Extract the (x, y) coordinate from the center of the cell holding the provided text.  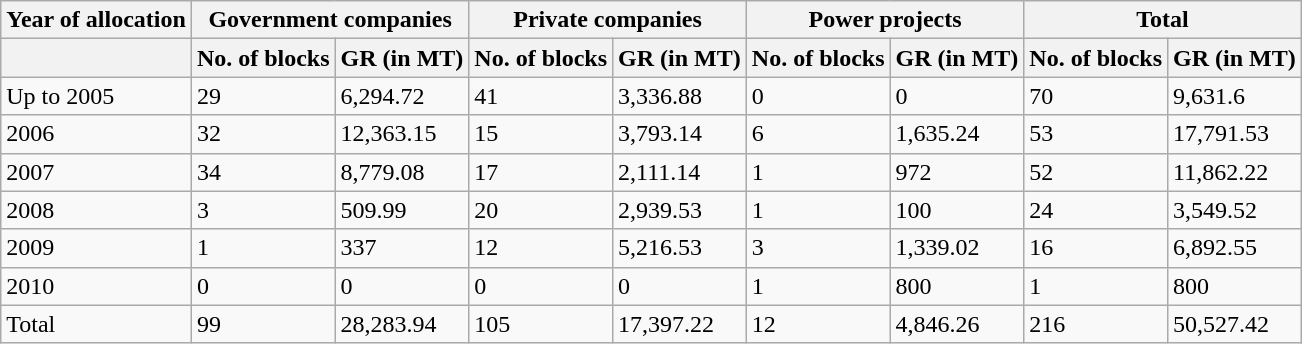
16 (1096, 248)
Year of allocation (96, 20)
Up to 2005 (96, 96)
52 (1096, 172)
28,283.94 (402, 324)
70 (1096, 96)
2,939.53 (680, 210)
509.99 (402, 210)
Private companies (608, 20)
6,892.55 (1235, 248)
12,363.15 (402, 134)
8,779.08 (402, 172)
29 (263, 96)
6 (818, 134)
1,635.24 (957, 134)
50,527.42 (1235, 324)
3,549.52 (1235, 210)
5,216.53 (680, 248)
9,631.6 (1235, 96)
4,846.26 (957, 324)
17,791.53 (1235, 134)
216 (1096, 324)
41 (541, 96)
2009 (96, 248)
337 (402, 248)
2008 (96, 210)
20 (541, 210)
100 (957, 210)
34 (263, 172)
2006 (96, 134)
1,339.02 (957, 248)
15 (541, 134)
3,793.14 (680, 134)
3,336.88 (680, 96)
53 (1096, 134)
99 (263, 324)
17 (541, 172)
Power projects (884, 20)
Government companies (330, 20)
2007 (96, 172)
11,862.22 (1235, 172)
24 (1096, 210)
32 (263, 134)
2010 (96, 286)
17,397.22 (680, 324)
2,111.14 (680, 172)
105 (541, 324)
972 (957, 172)
6,294.72 (402, 96)
